Search for the cell housing the specified text and yield its (X, Y) center coordinate. 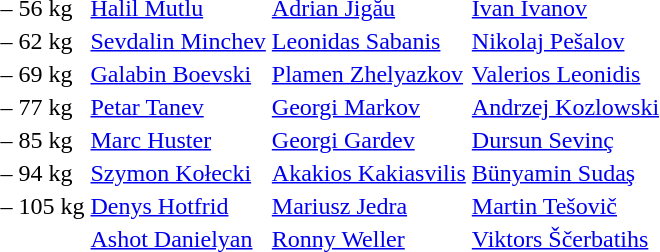
Georgi Markov (368, 107)
Georgi Gardev (368, 140)
Dursun Sevinç (565, 140)
Martin Tešovič (565, 206)
Sevdalin Minchev (178, 41)
Szymon Kołecki (178, 173)
Petar Tanev (178, 107)
Plamen Zhelyazkov (368, 74)
Andrzej Kozlowski (565, 107)
Galabin Boevski (178, 74)
Akakios Kakiasvilis (368, 173)
Mariusz Jedra (368, 206)
Nikolaj Pešalov (565, 41)
Marc Huster (178, 140)
Valerios Leonidis (565, 74)
Bünyamin Sudaş (565, 173)
Leonidas Sabanis (368, 41)
Denys Hotfrid (178, 206)
